Locate the cell with the specified text and output its (X, Y) center coordinate. 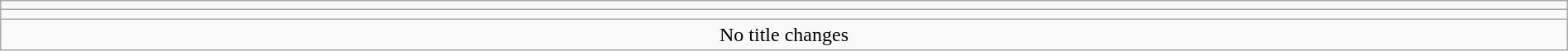
No title changes (784, 35)
